Capture the cell that displays the provided text and extract its (X, Y) central coordinate. 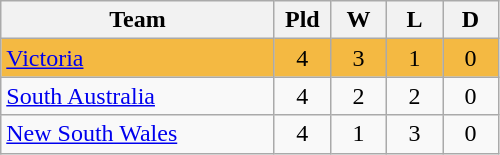
New South Wales (138, 134)
Victoria (138, 58)
South Australia (138, 96)
Pld (302, 20)
L (414, 20)
D (470, 20)
Team (138, 20)
W (358, 20)
